Capture the cell that displays the provided text and extract its [X, Y] central coordinate. 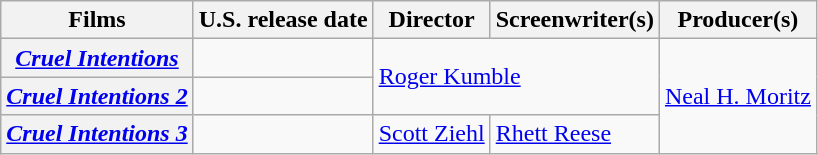
Roger Kumble [516, 77]
Producer(s) [738, 20]
Scott Ziehl [432, 134]
Cruel Intentions [97, 58]
Director [432, 20]
Cruel Intentions 3 [97, 134]
Rhett Reese [574, 134]
Screenwriter(s) [574, 20]
U.S. release date [283, 20]
Films [97, 20]
Neal H. Moritz [738, 96]
Cruel Intentions 2 [97, 96]
